Determine the (X, Y) coordinate at the center of the cell enclosing the given text.  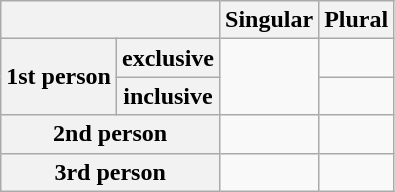
inclusive (168, 96)
Plural (356, 20)
Singular (270, 20)
1st person (59, 77)
exclusive (168, 58)
3rd person (110, 172)
2nd person (110, 134)
